Determine the (X, Y) coordinate at the center of the cell enclosing the given text.  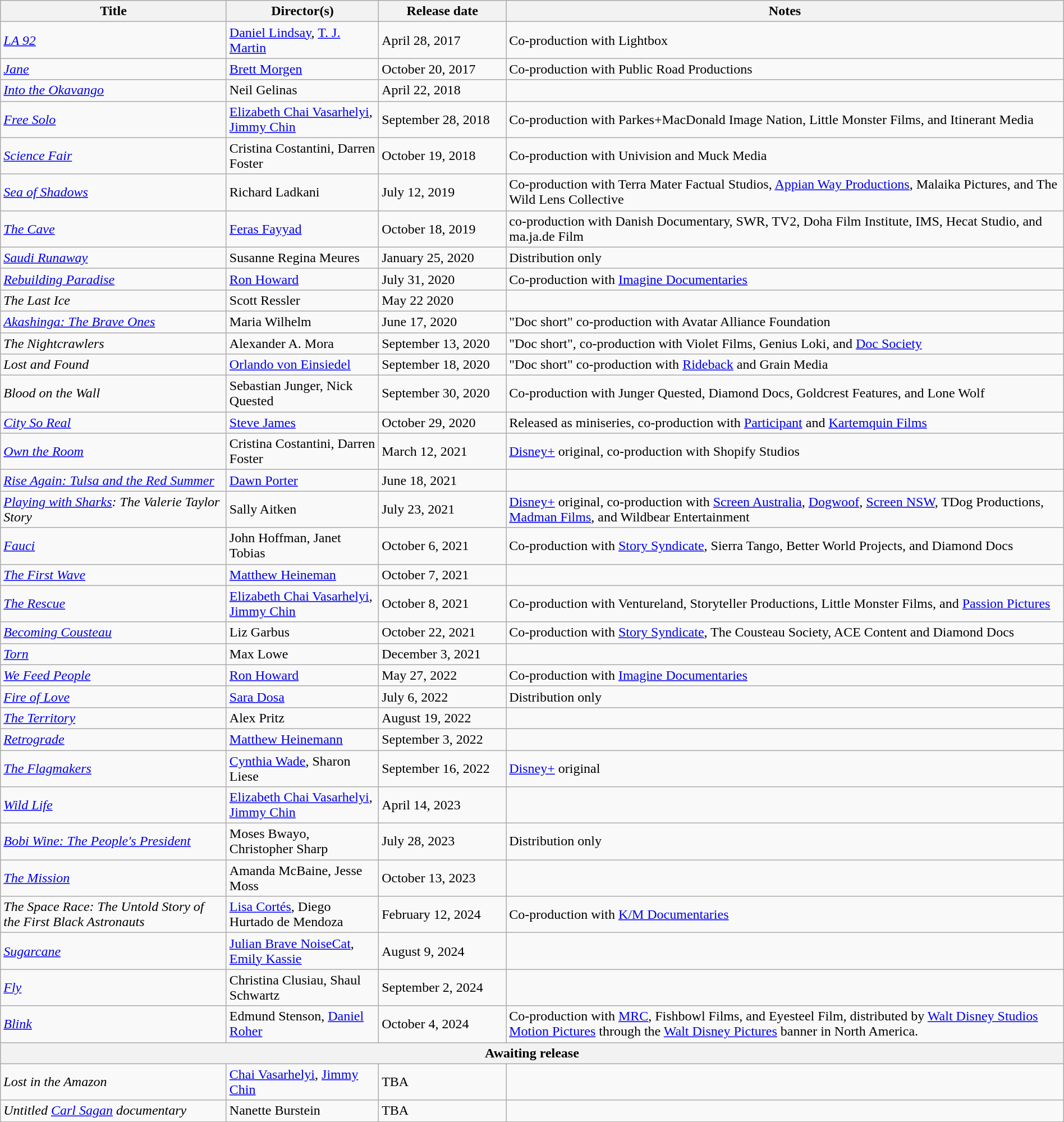
October 7, 2021 (442, 575)
October 29, 2020 (442, 423)
Rebuilding Paradise (113, 279)
Title (113, 11)
Own the Room (113, 451)
The Mission (113, 878)
Fly (113, 988)
September 28, 2018 (442, 119)
Dawn Porter (302, 480)
The Nightcrawlers (113, 343)
Fire of Love (113, 697)
Liz Garbus (302, 633)
The Flagmakers (113, 768)
October 13, 2023 (442, 878)
Sally Aitken (302, 510)
"Doc short" co-production with Rideback and Grain Media (785, 365)
Disney+ original, co-production with Shopify Studios (785, 451)
Neil Gelinas (302, 90)
Matthew Heinemann (302, 739)
Wild Life (113, 805)
October 4, 2024 (442, 1024)
Saudi Runaway (113, 258)
Co-production with Public Road Productions (785, 69)
Co-production with Univision and Muck Media (785, 156)
Free Solo (113, 119)
January 25, 2020 (442, 258)
Fauci (113, 546)
April 28, 2017 (442, 40)
Co-production with Junger Quested, Diamond Docs, Goldcrest Features, and Lone Wolf (785, 394)
City So Real (113, 423)
Bobi Wine: The People's President (113, 842)
Amanda McBaine, Jesse Moss (302, 878)
Co-production with Terra Mater Factual Studios, Appian Way Productions, Malaika Pictures, and The Wild Lens Collective (785, 192)
Retrograde (113, 739)
October 6, 2021 (442, 546)
Lost and Found (113, 365)
March 12, 2021 (442, 451)
Release date (442, 11)
Nanette Burstein (302, 1111)
September 13, 2020 (442, 343)
September 16, 2022 (442, 768)
Untitled Carl Sagan documentary (113, 1111)
July 31, 2020 (442, 279)
Brett Morgen (302, 69)
June 18, 2021 (442, 480)
October 19, 2018 (442, 156)
The Rescue (113, 604)
Julian Brave NoiseCat, Emily Kassie (302, 951)
Max Lowe (302, 654)
Edmund Stenson, Daniel Roher (302, 1024)
The Cave (113, 229)
Moses Bwayo, Christopher Sharp (302, 842)
"Doc short", co-production with Violet Films, Genius Loki, and Doc Society (785, 343)
Co-production with Story Syndicate, Sierra Tango, Better World Projects, and Diamond Docs (785, 546)
We Feed People (113, 675)
co-production with Danish Documentary, SWR, TV2, Doha Film Institute, IMS, Hecat Studio, and ma.ja.de Film (785, 229)
Disney+ original, co-production with Screen Australia, Dogwoof, Screen NSW, TDog Productions, Madman Films, and Wildbear Entertainment (785, 510)
The First Wave (113, 575)
Rise Again: Tulsa and the Red Summer (113, 480)
Into the Okavango (113, 90)
Lisa Cortés, Diego Hurtado de Mendoza (302, 915)
The Last Ice (113, 300)
Matthew Heineman (302, 575)
Director(s) (302, 11)
Released as miniseries, co-production with Participant and Kartemquin Films (785, 423)
Co-production with Lightbox (785, 40)
Co-production with K/M Documentaries (785, 915)
August 9, 2024 (442, 951)
Sebastian Junger, Nick Quested (302, 394)
Chai Vasarhelyi, Jimmy Chin (302, 1082)
September 3, 2022 (442, 739)
September 2, 2024 (442, 988)
February 12, 2024 (442, 915)
April 14, 2023 (442, 805)
Orlando von Einsiedel (302, 365)
April 22, 2018 (442, 90)
May 22 2020 (442, 300)
Co-production with Ventureland, Storyteller Productions, Little Monster Films, and Passion Pictures (785, 604)
July 12, 2019 (442, 192)
Blink (113, 1024)
May 27, 2022 (442, 675)
October 8, 2021 (442, 604)
The Territory (113, 718)
Playing with Sharks: The Valerie Taylor Story (113, 510)
Richard Ladkani (302, 192)
John Hoffman, Janet Tobias (302, 546)
July 23, 2021 (442, 510)
December 3, 2021 (442, 654)
Becoming Cousteau (113, 633)
Lost in the Amazon (113, 1082)
Steve James (302, 423)
September 18, 2020 (442, 365)
Blood on the Wall (113, 394)
Alex Pritz (302, 718)
Awaiting release (532, 1053)
June 17, 2020 (442, 322)
Notes (785, 11)
Sea of Shadows (113, 192)
Alexander A. Mora (302, 343)
Christina Clusiau, Shaul Schwartz (302, 988)
Cynthia Wade, Sharon Liese (302, 768)
Scott Ressler (302, 300)
Jane (113, 69)
July 6, 2022 (442, 697)
Maria Wilhelm (302, 322)
Sara Dosa (302, 697)
Co-production with Story Syndicate, The Cousteau Society, ACE Content and Diamond Docs (785, 633)
August 19, 2022 (442, 718)
The Space Race: The Untold Story of the First Black Astronauts (113, 915)
Co-production with Parkes+MacDonald Image Nation, Little Monster Films, and Itinerant Media (785, 119)
July 28, 2023 (442, 842)
Science Fair (113, 156)
Sugarcane (113, 951)
September 30, 2020 (442, 394)
Susanne Regina Meures (302, 258)
Disney+ original (785, 768)
Feras Fayyad (302, 229)
October 18, 2019 (442, 229)
Torn (113, 654)
"Doc short" co-production with Avatar Alliance Foundation (785, 322)
LA 92 (113, 40)
Akashinga: The Brave Ones (113, 322)
October 20, 2017 (442, 69)
Daniel Lindsay, T. J. Martin (302, 40)
October 22, 2021 (442, 633)
